Return the (X, Y) coordinate for the center point of the cell that contains the specified text.  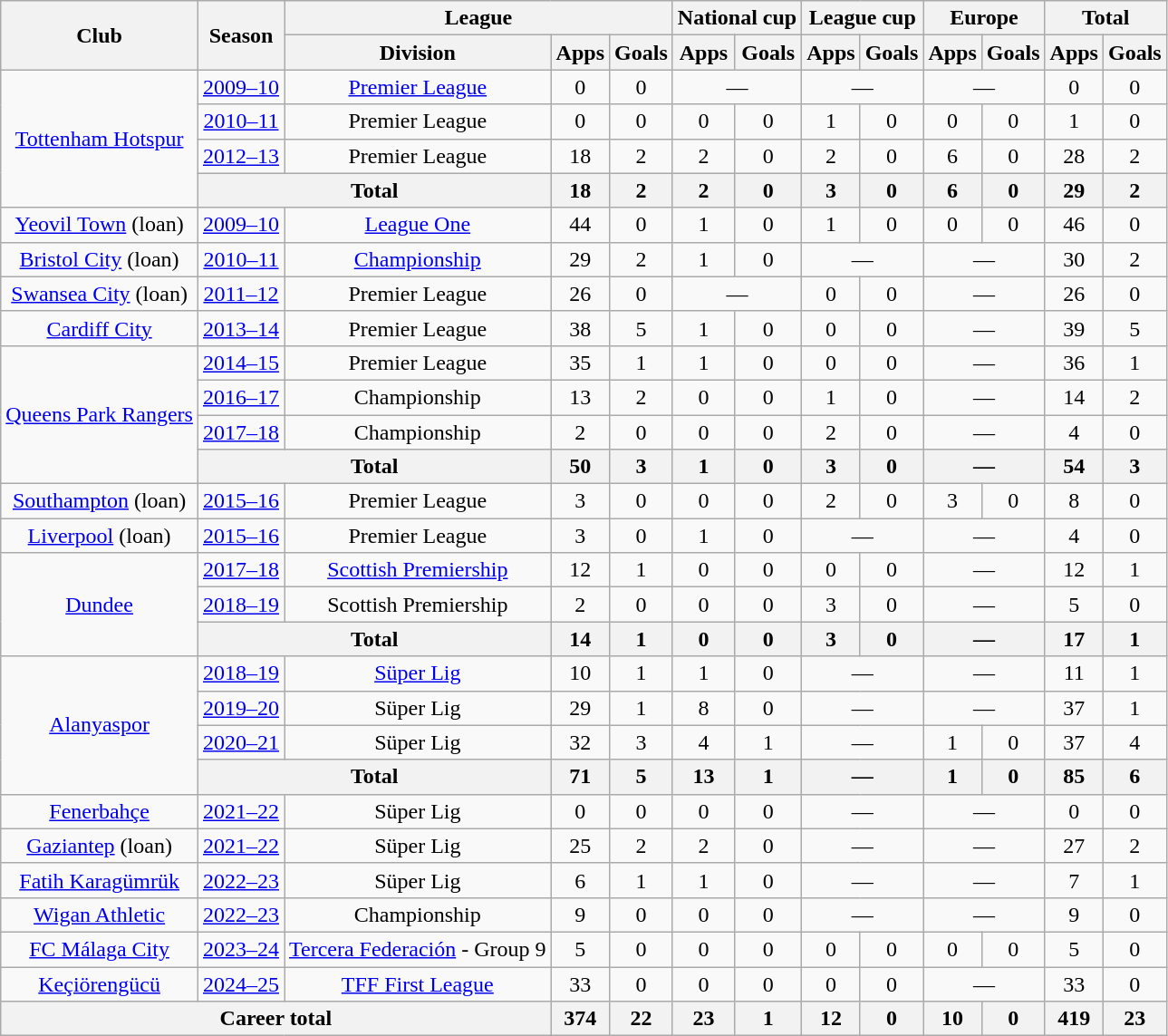
Yeovil Town (loan) (100, 225)
Cardiff City (100, 328)
Season (241, 35)
Fenerbahçe (100, 811)
League (478, 18)
Keçiörengücü (100, 983)
28 (1074, 156)
National cup (737, 18)
30 (1074, 259)
2011–12 (241, 294)
League One (419, 225)
Gaziantep (loan) (100, 846)
17 (1074, 639)
Tercera Federación - Group 9 (419, 949)
2014–15 (241, 363)
11 (1074, 673)
TFF First League (419, 983)
35 (580, 363)
374 (580, 1019)
36 (1074, 363)
2023–24 (241, 949)
Bristol City (loan) (100, 259)
419 (1074, 1019)
50 (580, 467)
Liverpool (loan) (100, 536)
7 (1074, 880)
Europe (984, 18)
46 (1074, 225)
Dundee (100, 605)
54 (1074, 467)
22 (642, 1019)
38 (580, 328)
Fatih Karagümrük (100, 880)
Division (419, 53)
44 (580, 225)
2019–20 (241, 708)
Wigan Athletic (100, 915)
25 (580, 846)
2013–14 (241, 328)
85 (1074, 777)
Queens Park Rangers (100, 414)
Career total (275, 1019)
2020–21 (241, 742)
39 (1074, 328)
2016–17 (241, 397)
Club (100, 35)
2024–25 (241, 983)
2012–13 (241, 156)
27 (1074, 846)
71 (580, 777)
32 (580, 742)
Tottenham Hotspur (100, 139)
FC Málaga City (100, 949)
League cup (863, 18)
Southampton (loan) (100, 501)
Swansea City (loan) (100, 294)
Alanyaspor (100, 725)
